Capture the cell that displays the provided text and extract its (x, y) central coordinate. 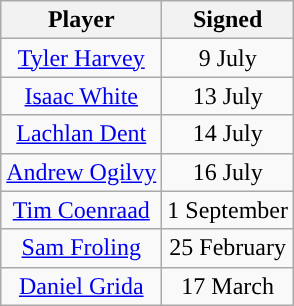
16 July (228, 172)
Isaac White (82, 96)
Lachlan Dent (82, 134)
Daniel Grida (82, 286)
Signed (228, 20)
Sam Froling (82, 248)
17 March (228, 286)
Player (82, 20)
Tyler Harvey (82, 58)
13 July (228, 96)
Andrew Ogilvy (82, 172)
9 July (228, 58)
1 September (228, 210)
25 February (228, 248)
Tim Coenraad (82, 210)
14 July (228, 134)
